Output the (X, Y) coordinate of the center of the cell containing the given text.  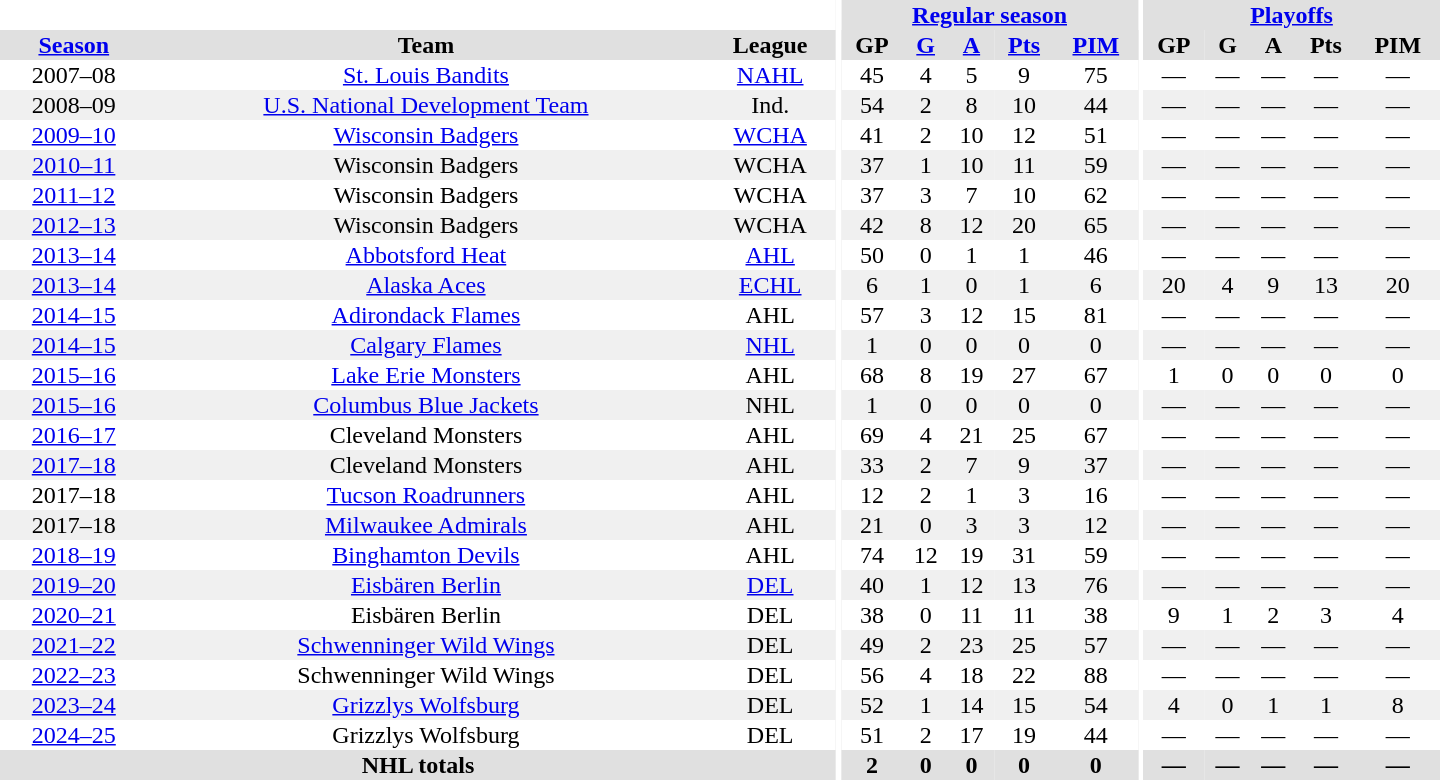
2020–21 (74, 615)
Binghamton Devils (426, 555)
Calgary Flames (426, 345)
81 (1096, 315)
Milwaukee Admirals (426, 525)
14 (972, 705)
2021–22 (74, 645)
62 (1096, 195)
18 (972, 675)
74 (872, 555)
Columbus Blue Jackets (426, 405)
2007–08 (74, 75)
16 (1096, 495)
76 (1096, 585)
50 (872, 255)
NAHL (770, 75)
68 (872, 375)
Adirondack Flames (426, 315)
22 (1024, 675)
49 (872, 645)
41 (872, 135)
2011–12 (74, 195)
33 (872, 465)
Ind. (770, 105)
2023–24 (74, 705)
23 (972, 645)
Team (426, 45)
NHL totals (418, 765)
2008–09 (74, 105)
Regular season (990, 15)
56 (872, 675)
Lake Erie Monsters (426, 375)
U.S. National Development Team (426, 105)
65 (1096, 225)
31 (1024, 555)
2010–11 (74, 165)
Alaska Aces (426, 285)
Season (74, 45)
17 (972, 735)
2019–20 (74, 585)
2024–25 (74, 735)
42 (872, 225)
ECHL (770, 285)
52 (872, 705)
2018–19 (74, 555)
2009–10 (74, 135)
Abbotsford Heat (426, 255)
Playoffs (1292, 15)
69 (872, 435)
St. Louis Bandits (426, 75)
2022–23 (74, 675)
88 (1096, 675)
Tucson Roadrunners (426, 495)
46 (1096, 255)
League (770, 45)
27 (1024, 375)
45 (872, 75)
40 (872, 585)
2016–17 (74, 435)
5 (972, 75)
75 (1096, 75)
2012–13 (74, 225)
